Return the (X, Y) coordinate for the center point of the cell that contains the specified text.  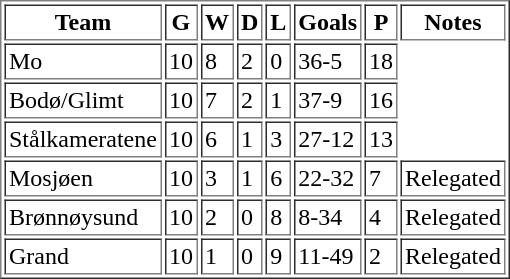
4 (380, 218)
D (249, 22)
37-9 (328, 100)
11-49 (328, 256)
22-32 (328, 178)
P (380, 22)
Mo (82, 62)
Bodø/Glimt (82, 100)
27-12 (328, 140)
18 (380, 62)
L (278, 22)
Goals (328, 22)
G (180, 22)
16 (380, 100)
Grand (82, 256)
9 (278, 256)
Notes (452, 22)
Brønnøysund (82, 218)
W (216, 22)
8-34 (328, 218)
Stålkameratene (82, 140)
36-5 (328, 62)
Team (82, 22)
13 (380, 140)
Mosjøen (82, 178)
